Pinpoint the cell where the given text exists, returning its (x, y) midpoint coordinate. 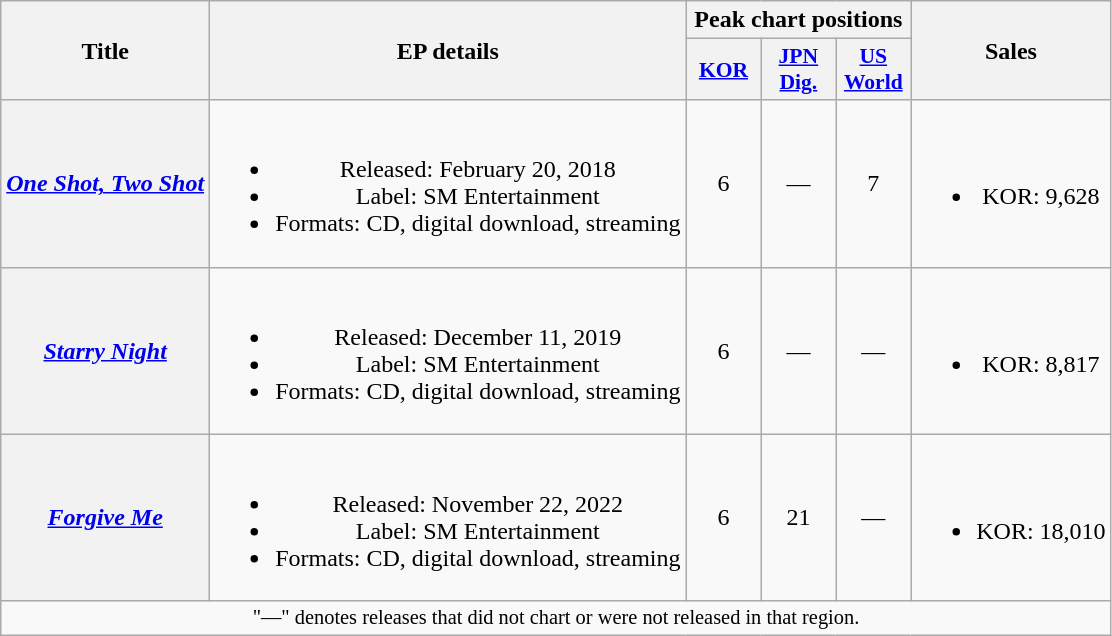
Sales (1011, 50)
"—" denotes releases that did not chart or were not released in that region. (556, 618)
US World (874, 70)
KOR: 18,010 (1011, 518)
Title (106, 50)
Peak chart positions (798, 20)
Forgive Me (106, 518)
One Shot, Two Shot (106, 184)
KOR: 8,817 (1011, 350)
21 (798, 518)
Released: November 22, 2022Label: SM EntertainmentFormats: CD, digital download, streaming (448, 518)
KOR (724, 70)
KOR: 9,628 (1011, 184)
EP details (448, 50)
JPNDig. (798, 70)
Released: February 20, 2018Label: SM EntertainmentFormats: CD, digital download, streaming (448, 184)
Starry Night (106, 350)
7 (874, 184)
Released: December 11, 2019Label: SM EntertainmentFormats: CD, digital download, streaming (448, 350)
